Search for the cell housing the specified text and yield its (X, Y) center coordinate. 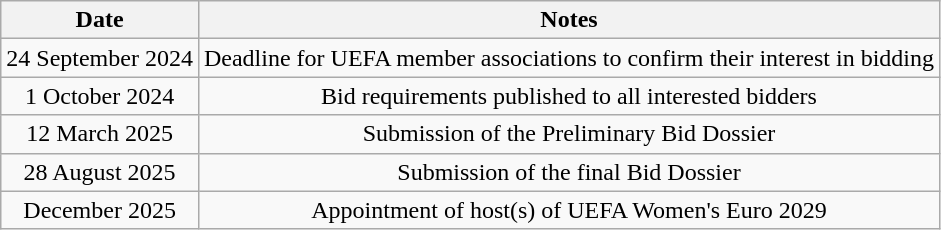
Date (100, 20)
Submission of the Preliminary Bid Dossier (568, 134)
Notes (568, 20)
December 2025 (100, 210)
28 August 2025 (100, 172)
Deadline for UEFA member associations to confirm their interest in bidding (568, 58)
12 March 2025 (100, 134)
24 September 2024 (100, 58)
Submission of the final Bid Dossier (568, 172)
1 October 2024 (100, 96)
Bid requirements published to all interested bidders (568, 96)
Appointment of host(s) of UEFA Women's Euro 2029 (568, 210)
